Return (x, y) of the center of cell containing provided text 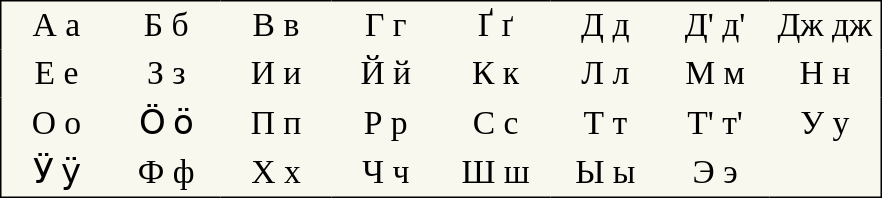
О о (56, 123)
Д' д' (715, 26)
Н н (826, 74)
Ґ ґ (496, 26)
Ӱ ӱ (56, 172)
У у (826, 123)
Й й (386, 74)
Ы ы (605, 172)
С с (496, 123)
Дж дж (826, 26)
Л л (605, 74)
П п (276, 123)
Р р (386, 123)
Г г (386, 26)
Э э (715, 172)
И и (276, 74)
А а (56, 26)
Т' т' (715, 123)
Е е (56, 74)
М м (715, 74)
Б б (166, 26)
Ч ч (386, 172)
В в (276, 26)
Ӧ ӧ (166, 123)
Ш ш (496, 172)
Д д (605, 26)
К к (496, 74)
З з (166, 74)
Х х (276, 172)
Ф ф (166, 172)
Т т (605, 123)
